Return [X, Y] of the center of cell containing provided text 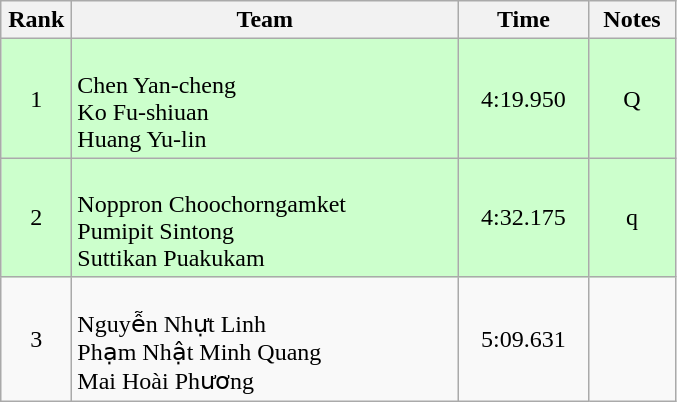
4:19.950 [524, 98]
Chen Yan-chengKo Fu-shiuanHuang Yu-lin [265, 98]
Q [632, 98]
1 [36, 98]
Time [524, 20]
5:09.631 [524, 339]
Rank [36, 20]
Nguyễn Nhựt LinhPhạm Nhật Minh QuangMai Hoài Phương [265, 339]
3 [36, 339]
2 [36, 218]
q [632, 218]
Notes [632, 20]
Noppron ChoochorngamketPumipit SintongSuttikan Puakukam [265, 218]
Team [265, 20]
4:32.175 [524, 218]
